Search for the cell housing the specified text and yield its (X, Y) center coordinate. 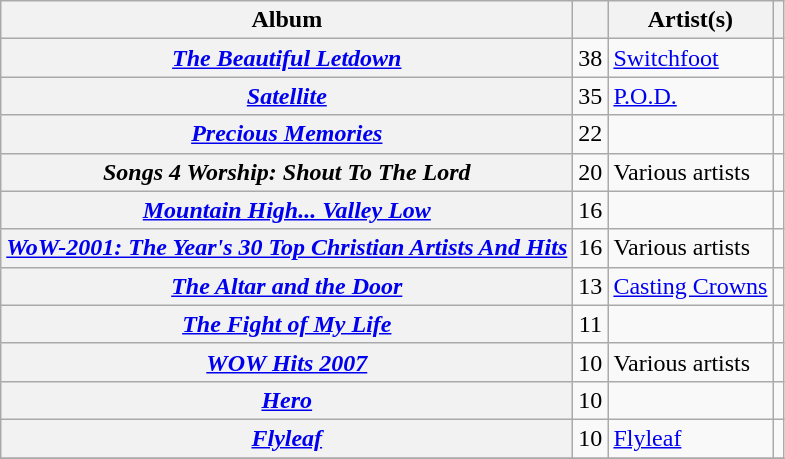
Switchfoot (690, 58)
Casting Crowns (690, 286)
13 (590, 286)
38 (590, 58)
Satellite (287, 96)
22 (590, 134)
35 (590, 96)
Hero (287, 400)
Artist(s) (690, 20)
Songs 4 Worship: Shout To The Lord (287, 172)
Mountain High... Valley Low (287, 210)
WoW-2001: The Year's 30 Top Christian Artists And Hits (287, 248)
The Beautiful Letdown (287, 58)
Precious Memories (287, 134)
11 (590, 324)
Album (287, 20)
The Altar and the Door (287, 286)
20 (590, 172)
WOW Hits 2007 (287, 362)
P.O.D. (690, 96)
The Fight of My Life (287, 324)
